Provide the [x, y] coordinate of the cell's center where the given text is located.  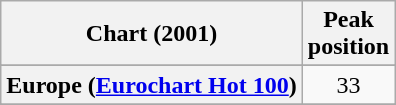
Peakposition [348, 34]
33 [348, 85]
Europe (Eurochart Hot 100) [152, 85]
Chart (2001) [152, 34]
